Find where the given text appears and provide that cell's center as [x, y] coordinate. 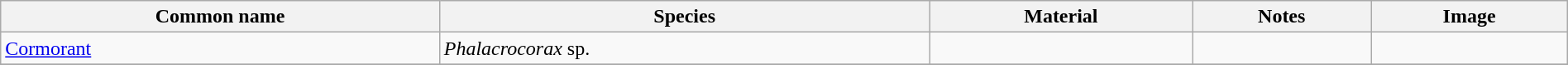
Phalacrocorax sp. [685, 48]
Notes [1282, 17]
Cormorant [220, 48]
Material [1060, 17]
Common name [220, 17]
Image [1469, 17]
Species [685, 17]
